Extract the [x, y] coordinate from the center of the cell holding the provided text.  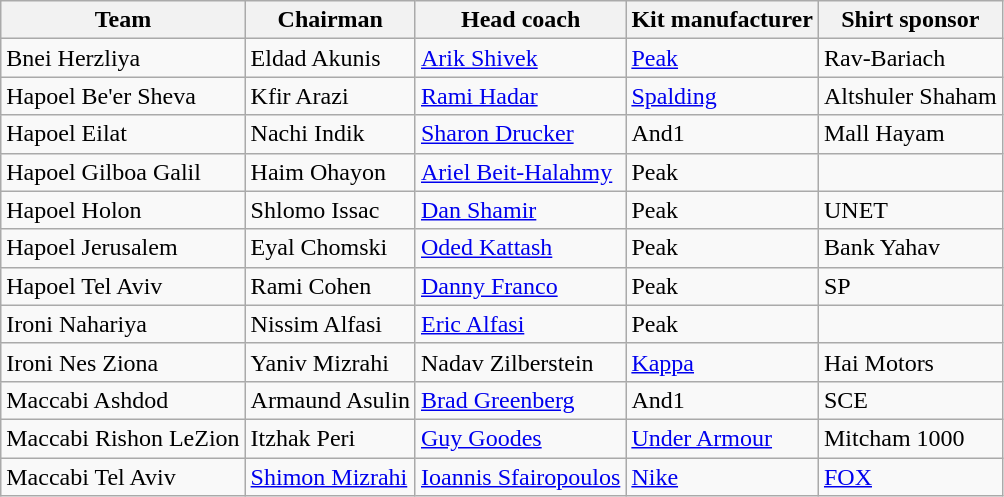
Rami Hadar [520, 96]
UNET [910, 210]
Ioannis Sfairopoulos [520, 477]
Ariel Beit-Halahmy [520, 172]
Nike [722, 477]
Maccabi Rishon LeZion [123, 438]
Arik Shivek [520, 58]
Hapoel Be'er Sheva [123, 96]
Armaund Asulin [330, 400]
Hai Motors [910, 362]
Oded Kattash [520, 248]
Ironi Nes Ziona [123, 362]
Shlomo Issac [330, 210]
Shimon Mizrahi [330, 477]
Nadav Zilberstein [520, 362]
Dan Shamir [520, 210]
Mitcham 1000 [910, 438]
Eric Alfasi [520, 324]
Head coach [520, 20]
Nissim Alfasi [330, 324]
Spalding [722, 96]
Maccabi Tel Aviv [123, 477]
Hapoel Tel Aviv [123, 286]
Team [123, 20]
Yaniv Mizrahi [330, 362]
Haim Ohayon [330, 172]
Kfir Arazi [330, 96]
Mall Hayam [910, 134]
Hapoel Gilboa Galil [123, 172]
Guy Goodes [520, 438]
Danny Franco [520, 286]
Nachi Indik [330, 134]
Maccabi Ashdod [123, 400]
Altshuler Shaham [910, 96]
Under Armour [722, 438]
Rami Cohen [330, 286]
Hapoel Jerusalem [123, 248]
Itzhak Peri [330, 438]
Hapoel Eilat [123, 134]
Rav-Bariach [910, 58]
Bnei Herzliya [123, 58]
Brad Greenberg [520, 400]
Chairman [330, 20]
Sharon Drucker [520, 134]
SCE [910, 400]
Ironi Nahariya [123, 324]
SP [910, 286]
Hapoel Holon [123, 210]
Kit manufacturer [722, 20]
Shirt sponsor [910, 20]
Eyal Chomski [330, 248]
Eldad Akunis [330, 58]
FOX [910, 477]
Kappa [722, 362]
Bank Yahav [910, 248]
